Output the [x, y] coordinate of the center of the cell containing the given text.  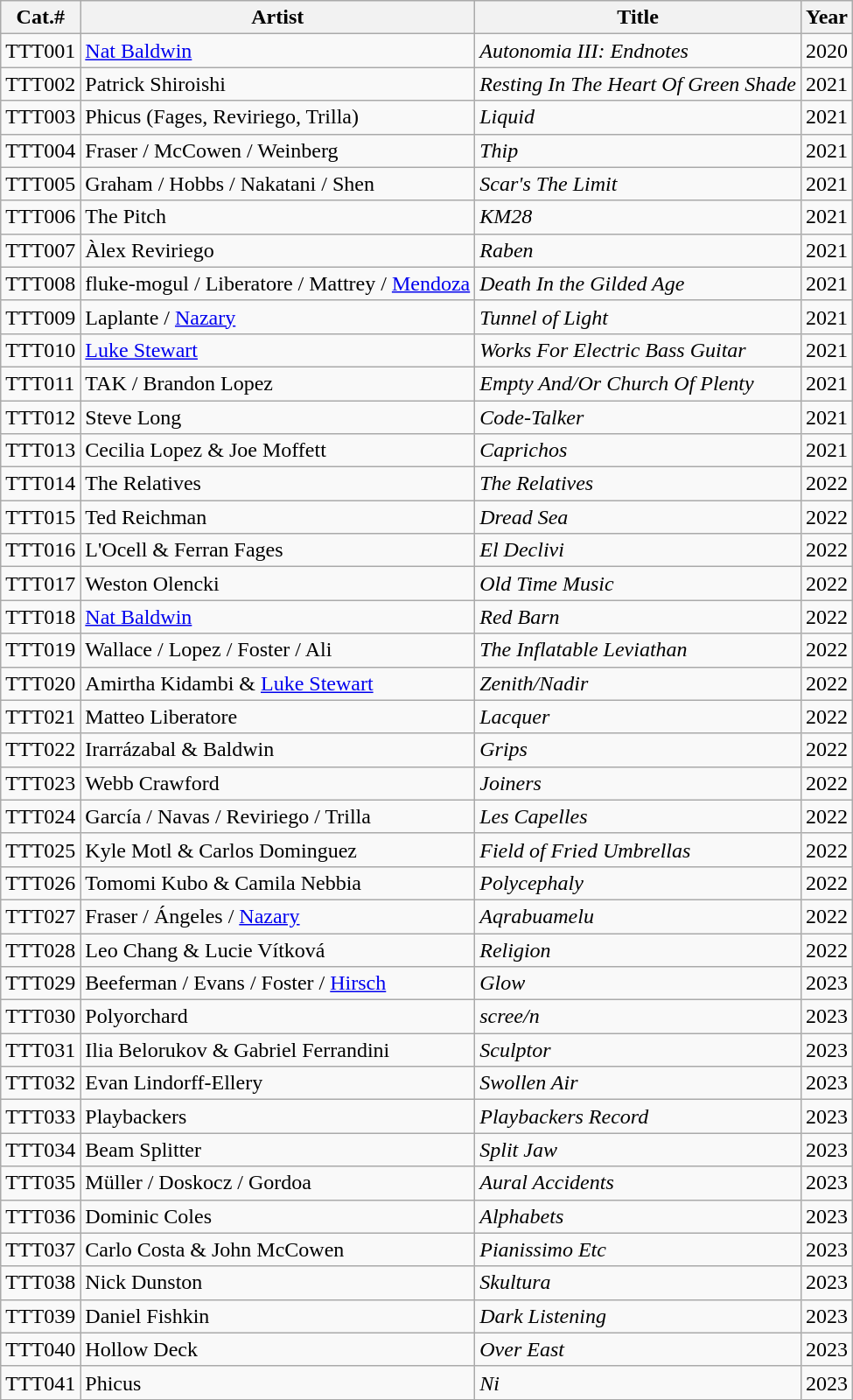
Fraser / Ángeles / Nazary [278, 916]
TTT026 [40, 883]
Nick Dunston [278, 1283]
TTT031 [40, 1050]
Beeferman / Evans / Foster / Hirsch [278, 983]
TTT038 [40, 1283]
Daniel Fishkin [278, 1316]
TTT013 [40, 451]
Autonomia III: Endnotes [639, 51]
Tomomi Kubo & Camila Nebbia [278, 883]
TTT009 [40, 317]
Ilia Belorukov & Gabriel Ferrandini [278, 1050]
Pianissimo Etc [639, 1249]
TTT022 [40, 750]
TTT007 [40, 250]
Polyorchard [278, 1017]
TTT014 [40, 484]
Aqrabuamelu [639, 916]
Artist [278, 17]
Playbackers Record [639, 1116]
Kyle Motl & Carlos Dominguez [278, 850]
Joiners [639, 783]
Polycephaly [639, 883]
fluke-mogul / Liberatore / Mattrey / Mendoza [278, 283]
TTT002 [40, 84]
The Pitch [278, 217]
TTT019 [40, 650]
Phicus [278, 1382]
Amirtha Kidambi & Luke Stewart [278, 683]
Wallace / Lopez / Foster / Ali [278, 650]
TTT034 [40, 1150]
El Declivi [639, 550]
Scar's The Limit [639, 184]
Ted Reichman [278, 517]
Glow [639, 983]
TTT036 [40, 1216]
Ni [639, 1382]
Tunnel of Light [639, 317]
Fraser / McCowen / Weinberg [278, 150]
Graham / Hobbs / Nakatani / Shen [278, 184]
TTT005 [40, 184]
TTT028 [40, 949]
Hollow Deck [278, 1349]
Les Capelles [639, 816]
TTT011 [40, 383]
Dread Sea [639, 517]
TTT027 [40, 916]
TTT006 [40, 217]
TTT023 [40, 783]
TTT029 [40, 983]
TTT024 [40, 816]
TTT035 [40, 1183]
L'Ocell & Ferran Fages [278, 550]
Müller / Doskocz / Gordoa [278, 1183]
Field of Fried Umbrellas [639, 850]
García / Navas / Reviriego / Trilla [278, 816]
TTT001 [40, 51]
Title [639, 17]
Death In the Gilded Age [639, 283]
TTT021 [40, 717]
Thip [639, 150]
KM28 [639, 217]
Old Time Music [639, 584]
Carlo Costa & John McCowen [278, 1249]
Religion [639, 949]
TTT004 [40, 150]
TTT012 [40, 417]
Year [826, 17]
Zenith/Nadir [639, 683]
TTT033 [40, 1116]
Cecilia Lopez & Joe Moffett [278, 451]
Raben [639, 250]
TTT008 [40, 283]
Patrick Shiroishi [278, 84]
Steve Long [278, 417]
Playbackers [278, 1116]
Leo Chang & Lucie Vítková [278, 949]
Code-Talker [639, 417]
TTT037 [40, 1249]
Irarrázabal & Baldwin [278, 750]
Sculptor [639, 1050]
TTT025 [40, 850]
TTT015 [40, 517]
Resting In The Heart Of Green Shade [639, 84]
TTT003 [40, 117]
Luke Stewart [278, 350]
Works For Electric Bass Guitar [639, 350]
TTT032 [40, 1083]
Grips [639, 750]
TTT017 [40, 584]
Lacquer [639, 717]
Cat.# [40, 17]
TAK / Brandon Lopez [278, 383]
Dominic Coles [278, 1216]
Over East [639, 1349]
Skultura [639, 1283]
2020 [826, 51]
TTT040 [40, 1349]
Webb Crawford [278, 783]
Àlex Reviriego [278, 250]
TTT039 [40, 1316]
TTT010 [40, 350]
Laplante / Nazary [278, 317]
Alphabets [639, 1216]
Phicus (Fages, Reviriego, Trilla) [278, 117]
Aural Accidents [639, 1183]
Matteo Liberatore [278, 717]
Dark Listening [639, 1316]
Liquid [639, 117]
Swollen Air [639, 1083]
Split Jaw [639, 1150]
TTT020 [40, 683]
The Inflatable Leviathan [639, 650]
scree/n [639, 1017]
Empty And/Or Church Of Plenty [639, 383]
TTT016 [40, 550]
Red Barn [639, 617]
Beam Splitter [278, 1150]
Weston Olencki [278, 584]
Caprichos [639, 451]
Evan Lindorff-Ellery [278, 1083]
TTT030 [40, 1017]
TTT041 [40, 1382]
TTT018 [40, 617]
